Pinpoint the cell where the given text exists, returning its [X, Y] midpoint coordinate. 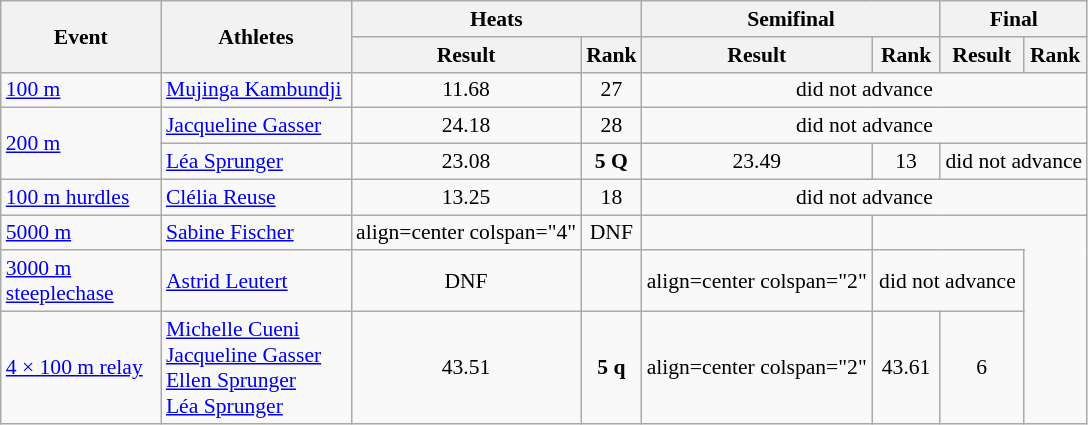
24.18 [466, 126]
23.08 [466, 162]
5000 m [81, 233]
Sabine Fischer [256, 233]
5 q [612, 368]
4 × 100 m relay [81, 368]
5 Q [612, 162]
100 m [81, 90]
Astrid Leutert [256, 282]
27 [612, 90]
28 [612, 126]
13 [906, 162]
Michelle CueniJacqueline GasserEllen SprungerLéa Sprunger [256, 368]
18 [612, 197]
Final [1014, 19]
Event [81, 36]
200 m [81, 144]
43.51 [466, 368]
43.61 [906, 368]
align=center colspan="4" [466, 233]
100 m hurdles [81, 197]
Mujinga Kambundji [256, 90]
Semifinal [792, 19]
11.68 [466, 90]
13.25 [466, 197]
Heats [496, 19]
Clélia Reuse [256, 197]
6 [982, 368]
23.49 [757, 162]
Jacqueline Gasser [256, 126]
Léa Sprunger [256, 162]
Athletes [256, 36]
3000 m steeplechase [81, 282]
